Output the [x, y] coordinate of the center of the cell containing the given text.  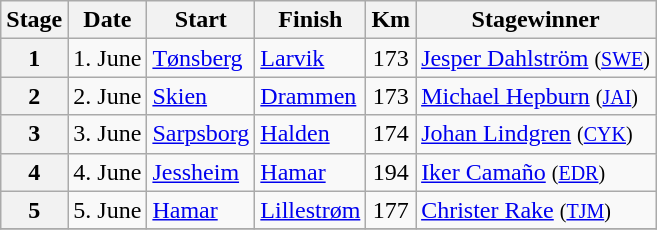
Stagewinner [536, 20]
174 [391, 134]
Sarpsborg [201, 134]
Christer Rake (TJM) [536, 210]
4 [34, 172]
Halden [310, 134]
194 [391, 172]
2. June [108, 96]
1 [34, 58]
5 [34, 210]
2 [34, 96]
Stage [34, 20]
Jesper Dahlström (SWE) [536, 58]
3. June [108, 134]
Skien [201, 96]
Jessheim [201, 172]
Johan Lindgren (CYK) [536, 134]
Iker Camaño (EDR) [536, 172]
Lillestrøm [310, 210]
Finish [310, 20]
Km [391, 20]
5. June [108, 210]
1. June [108, 58]
4. June [108, 172]
Drammen [310, 96]
Start [201, 20]
Michael Hepburn (JAI) [536, 96]
Tønsberg [201, 58]
Date [108, 20]
3 [34, 134]
177 [391, 210]
Larvik [310, 58]
